Locate the cell with the specified text and output its (X, Y) center coordinate. 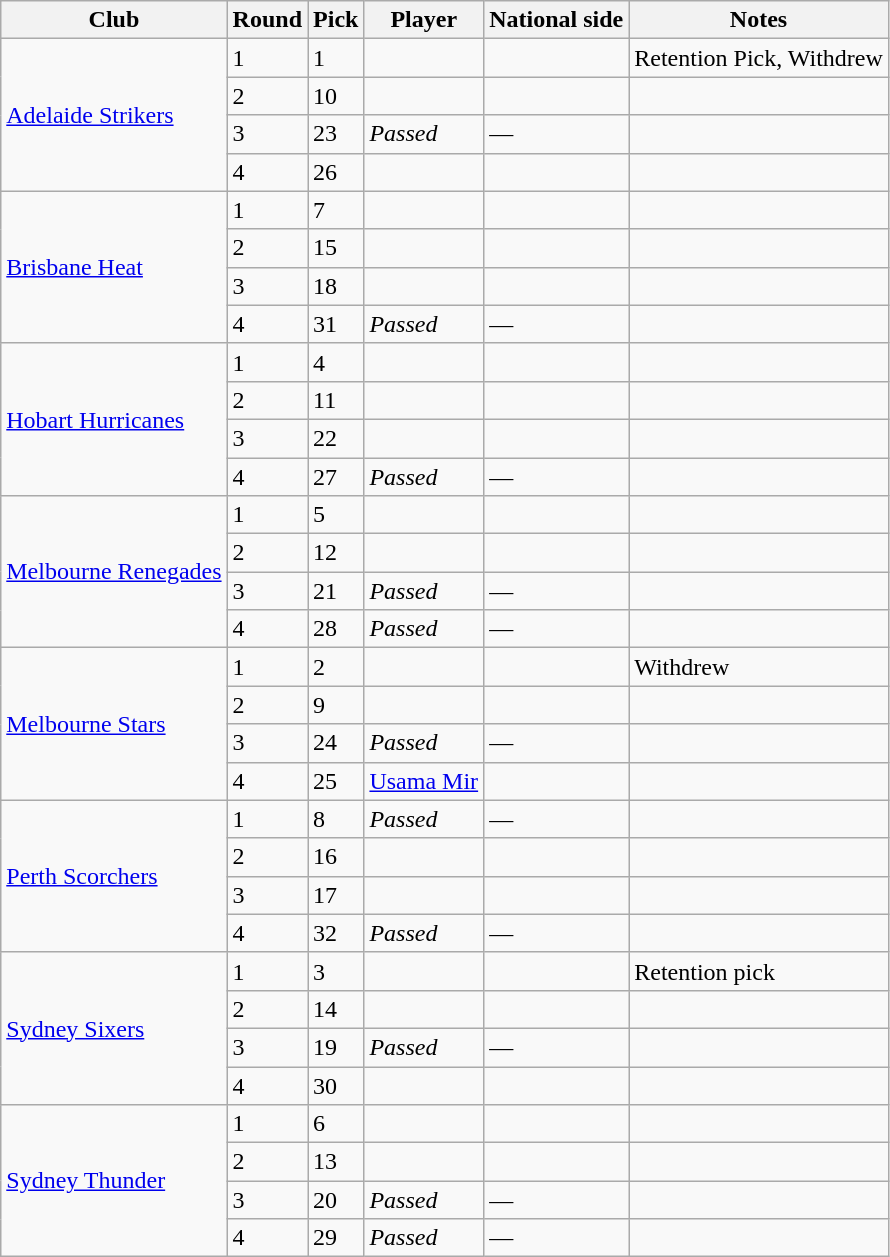
Perth Scorchers (114, 876)
National side (556, 20)
Sydney Thunder (114, 1181)
20 (336, 1200)
13 (336, 1162)
Round (267, 20)
Hobart Hurricanes (114, 419)
15 (336, 248)
19 (336, 1047)
5 (336, 515)
Sydney Sixers (114, 1028)
Adelaide Strikers (114, 115)
Notes (759, 20)
22 (336, 438)
16 (336, 857)
6 (336, 1124)
23 (336, 134)
Retention pick (759, 971)
Retention Pick, Withdrew (759, 58)
24 (336, 743)
17 (336, 895)
32 (336, 933)
Usama Mir (424, 781)
28 (336, 629)
27 (336, 477)
29 (336, 1238)
14 (336, 1009)
7 (336, 210)
Player (424, 20)
26 (336, 172)
Melbourne Renegades (114, 572)
Club (114, 20)
30 (336, 1085)
18 (336, 286)
Pick (336, 20)
21 (336, 591)
Brisbane Heat (114, 267)
31 (336, 324)
Melbourne Stars (114, 724)
10 (336, 96)
25 (336, 781)
8 (336, 819)
12 (336, 553)
Withdrew (759, 667)
9 (336, 705)
11 (336, 400)
